Output the (x, y) coordinate of the center of the cell containing the given text.  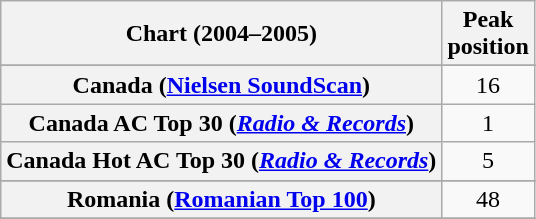
5 (488, 161)
Chart (2004–2005) (222, 34)
Romania (Romanian Top 100) (222, 199)
Canada (Nielsen SoundScan) (222, 85)
Peakposition (488, 34)
16 (488, 85)
48 (488, 199)
1 (488, 123)
Canada AC Top 30 (Radio & Records) (222, 123)
Canada Hot AC Top 30 (Radio & Records) (222, 161)
